Provide the [x, y] coordinate of the cell's center where the given text is located.  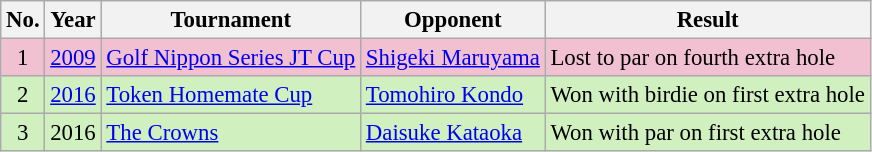
Daisuke Kataoka [454, 133]
Lost to par on fourth extra hole [708, 58]
2009 [73, 58]
Opponent [454, 20]
Won with par on first extra hole [708, 133]
Tomohiro Kondo [454, 95]
1 [23, 58]
No. [23, 20]
3 [23, 133]
Result [708, 20]
Year [73, 20]
Shigeki Maruyama [454, 58]
The Crowns [231, 133]
2 [23, 95]
Token Homemate Cup [231, 95]
Golf Nippon Series JT Cup [231, 58]
Won with birdie on first extra hole [708, 95]
Tournament [231, 20]
